Locate the cell with the specified text and output its [X, Y] center coordinate. 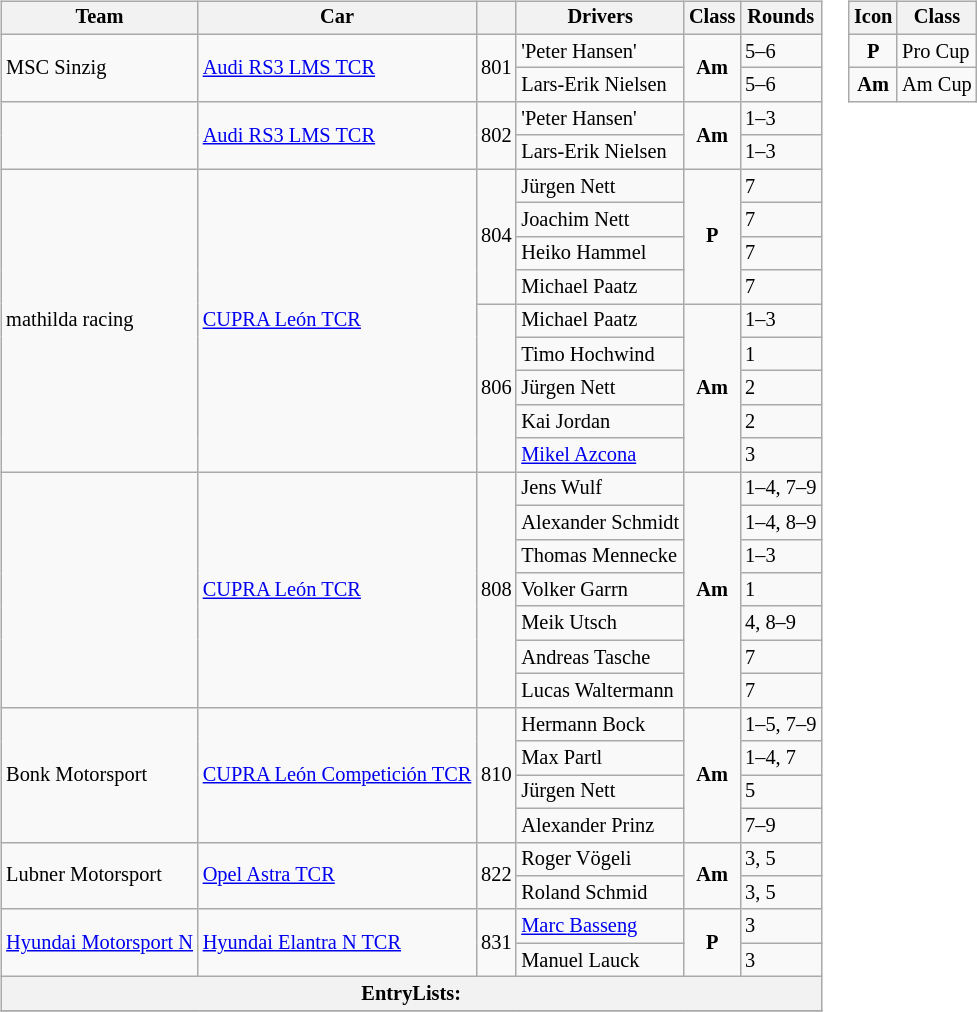
806 [496, 388]
1–4, 8–9 [780, 522]
1–4, 7 [780, 758]
Alexander Schmidt [600, 522]
Marc Basseng [600, 926]
MSC Sinzig [100, 68]
Opel Astra TCR [337, 876]
Bonk Motorsport [100, 774]
Hermann Bock [600, 724]
Roger Vögeli [600, 859]
Kai Jordan [600, 422]
Max Partl [600, 758]
4, 8–9 [780, 623]
Pro Cup [936, 51]
Timo Hochwind [600, 354]
Alexander Prinz [600, 825]
Drivers [600, 18]
802 [496, 136]
7–9 [780, 825]
Joachim Nett [600, 220]
Thomas Mennecke [600, 556]
mathilda racing [100, 320]
Lubner Motorsport [100, 876]
EntryLists: [411, 994]
Heiko Hammel [600, 253]
Volker Garrn [600, 590]
Roland Schmid [600, 893]
Jens Wulf [600, 489]
Mikel Azcona [600, 455]
Hyundai Motorsport N [100, 942]
804 [496, 236]
Team [100, 18]
CUPRA León Competición TCR [337, 774]
5 [780, 792]
810 [496, 774]
Hyundai Elantra N TCR [337, 942]
808 [496, 590]
Icon [873, 18]
Manuel Lauck [600, 960]
Car [337, 18]
1–4, 7–9 [780, 489]
801 [496, 68]
Meik Utsch [600, 623]
Lucas Waltermann [600, 691]
831 [496, 942]
822 [496, 876]
Am Cup [936, 85]
1–5, 7–9 [780, 724]
Rounds [780, 18]
Andreas Tasche [600, 657]
